Pinpoint the cell where the given text exists, returning its [x, y] midpoint coordinate. 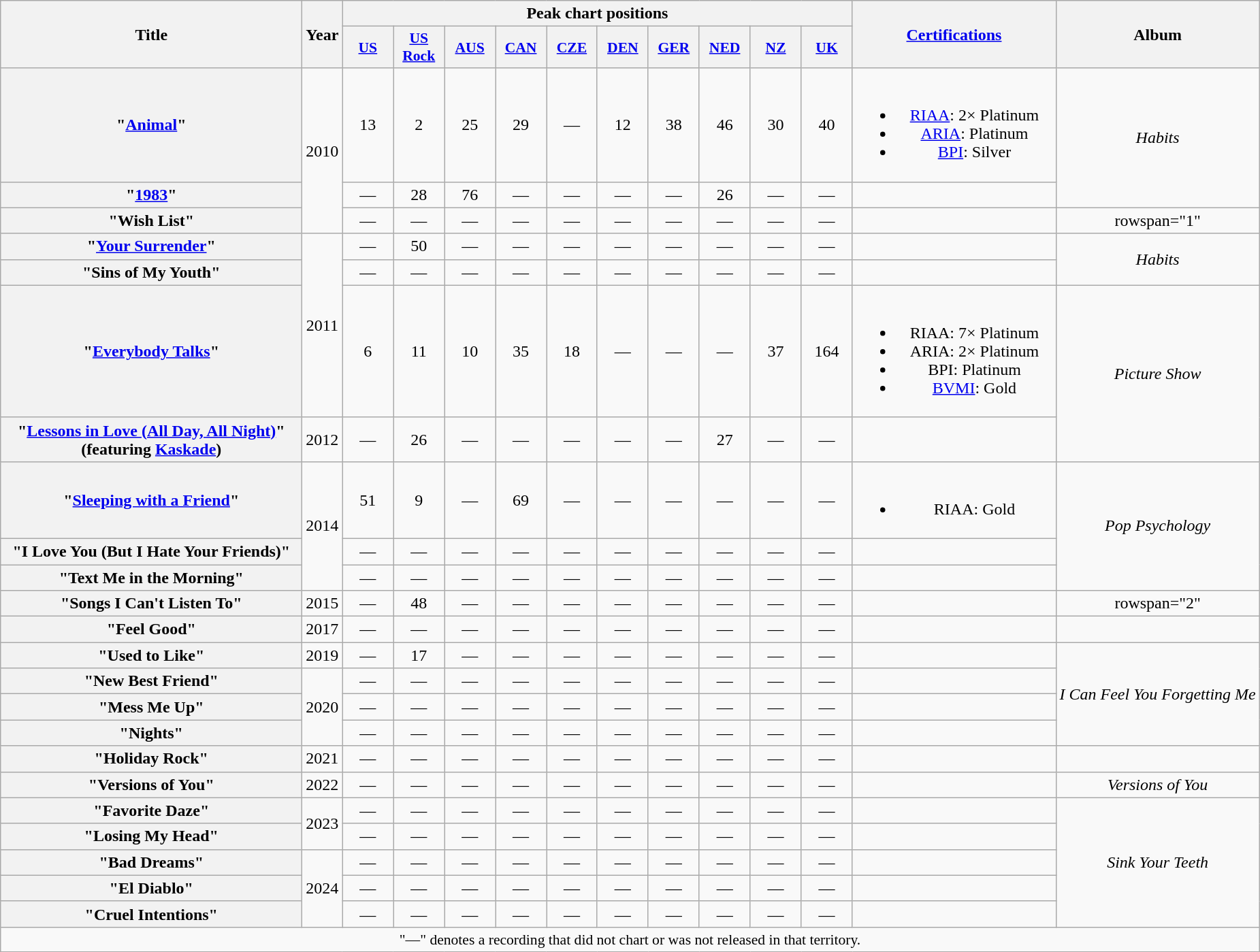
Album [1157, 34]
17 [419, 655]
"1983" [151, 195]
2012 [323, 440]
I Can Feel You Forgetting Me [1157, 694]
"Songs I Can't Listen To" [151, 604]
RIAA: 2× PlatinumARIA: PlatinumBPI: Silver [954, 125]
12 [622, 125]
"Sins of My Youth" [151, 272]
Certifications [954, 34]
rowspan="2" [1157, 604]
"Holiday Rock" [151, 759]
CAN [521, 48]
"Mess Me Up" [151, 707]
Sink Your Teeth [1157, 862]
76 [470, 195]
"Cruel Intentions" [151, 914]
2019 [323, 655]
RIAA: 7× PlatinumARIA: 2× PlatinumBPI: PlatinumBVMI: Gold [954, 351]
"Losing My Head" [151, 836]
27 [724, 440]
48 [419, 604]
2022 [323, 785]
Peak chart positions [598, 14]
"Lessons in Love (All Day, All Night)"(featuring Kaskade) [151, 440]
2014 [323, 525]
2023 [323, 823]
"New Best Friend" [151, 681]
CZE [572, 48]
USRock [419, 48]
UK [826, 48]
10 [470, 351]
"Wish List" [151, 220]
AUS [470, 48]
38 [674, 125]
rowspan="1" [1157, 220]
18 [572, 351]
69 [521, 499]
"Your Surrender" [151, 246]
"Used to Like" [151, 655]
13 [368, 125]
35 [521, 351]
9 [419, 499]
164 [826, 351]
"Sleeping with a Friend" [151, 499]
RIAA: Gold [954, 499]
2015 [323, 604]
2021 [323, 759]
28 [419, 195]
6 [368, 351]
Picture Show [1157, 373]
DEN [622, 48]
"Feel Good" [151, 629]
GER [674, 48]
"Animal" [151, 125]
NZ [776, 48]
2024 [323, 888]
2011 [323, 325]
"Bad Dreams" [151, 862]
US [368, 48]
"Text Me in the Morning" [151, 578]
"Everybody Talks" [151, 351]
Pop Psychology [1157, 525]
50 [419, 246]
2020 [323, 707]
Year [323, 34]
Title [151, 34]
"Favorite Daze" [151, 810]
"I Love You (But I Hate Your Friends)" [151, 551]
2017 [323, 629]
"El Diablo" [151, 888]
"Nights" [151, 733]
51 [368, 499]
11 [419, 351]
37 [776, 351]
NED [724, 48]
29 [521, 125]
30 [776, 125]
2010 [323, 151]
2 [419, 125]
46 [724, 125]
Versions of You [1157, 785]
25 [470, 125]
40 [826, 125]
"—" denotes a recording that did not chart or was not released in that territory. [630, 939]
"Versions of You" [151, 785]
